Find where the given text appears and provide that cell's center as (X, Y) coordinate. 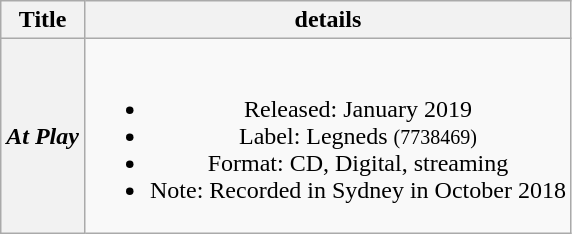
details (328, 20)
At Play (43, 136)
Released: January 2019Label: Legneds (7738469)Format: CD, Digital, streamingNote: Recorded in Sydney in October 2018 (328, 136)
Title (43, 20)
